Pinpoint the cell where the given text exists, returning its (X, Y) midpoint coordinate. 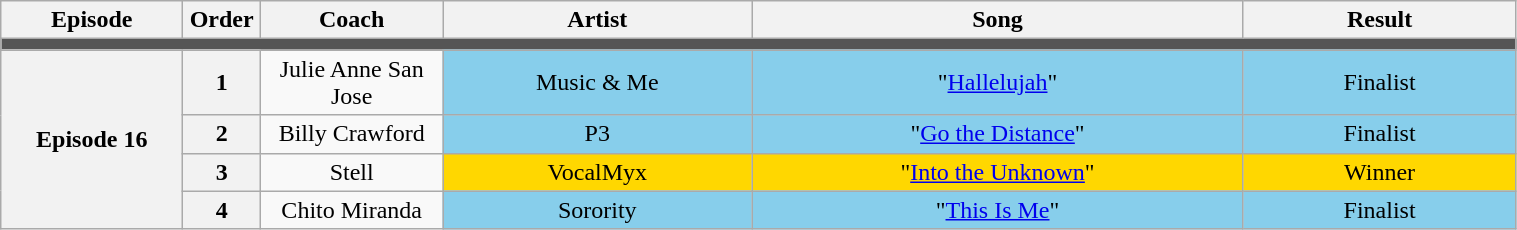
Sorority (598, 210)
"Go the Distance" (998, 134)
Julie Anne San Jose (352, 82)
Order (222, 20)
2 (222, 134)
Artist (598, 20)
"Into the Unknown" (998, 172)
Winner (1380, 172)
"Hallelujah" (998, 82)
Chito Miranda (352, 210)
Billy Crawford (352, 134)
VocalMyx (598, 172)
P3 (598, 134)
Result (1380, 20)
3 (222, 172)
Coach (352, 20)
Episode (92, 20)
Stell (352, 172)
Music & Me (598, 82)
Episode 16 (92, 140)
Song (998, 20)
"This Is Me" (998, 210)
1 (222, 82)
4 (222, 210)
